Search for the cell housing the specified text and yield its (X, Y) center coordinate. 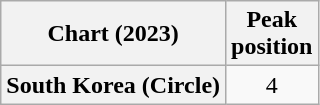
Chart (2023) (114, 34)
South Korea (Circle) (114, 85)
Peakposition (272, 34)
4 (272, 85)
